Scan for the cell matching the given text and deliver its [x, y] coordinate at center. 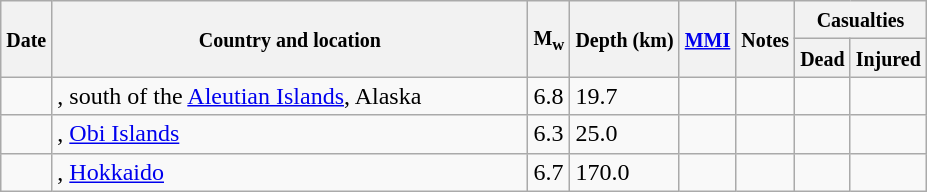
6.7 [549, 172]
6.3 [549, 134]
Depth (km) [624, 39]
MMI [708, 39]
25.0 [624, 134]
6.8 [549, 96]
Injured [888, 58]
Casualties [861, 20]
, south of the Aleutian Islands, Alaska [290, 96]
, Hokkaido [290, 172]
Notes [766, 39]
19.7 [624, 96]
Date [26, 39]
Country and location [290, 39]
170.0 [624, 172]
, Obi Islands [290, 134]
Mw [549, 39]
Dead [823, 58]
